Identify which cell holds the provided text, then report its (X, Y) central coordinate. 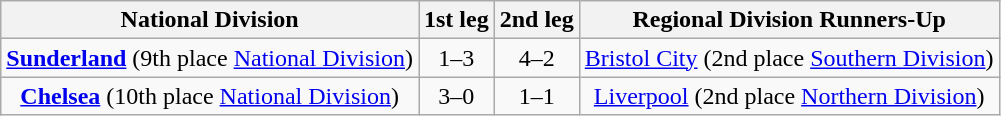
Liverpool (2nd place Northern Division) (789, 96)
Sunderland (9th place National Division) (210, 58)
Bristol City (2nd place Southern Division) (789, 58)
2nd leg (536, 20)
1st leg (456, 20)
1–3 (456, 58)
1–1 (536, 96)
Chelsea (10th place National Division) (210, 96)
Regional Division Runners-Up (789, 20)
4–2 (536, 58)
3–0 (456, 96)
National Division (210, 20)
